Provide the [x, y] coordinate of the cell's center where the given text is located.  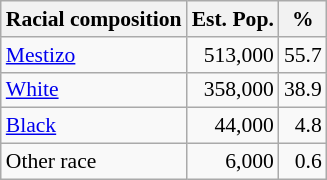
Black [94, 126]
% [303, 19]
44,000 [233, 126]
4.8 [303, 126]
358,000 [233, 90]
6,000 [233, 162]
513,000 [233, 55]
0.6 [303, 162]
38.9 [303, 90]
Other race [94, 162]
Mestizo [94, 55]
Racial composition [94, 19]
55.7 [303, 55]
White [94, 90]
Est. Pop. [233, 19]
